Return the (X, Y) coordinate for the center point of the cell that contains the specified text.  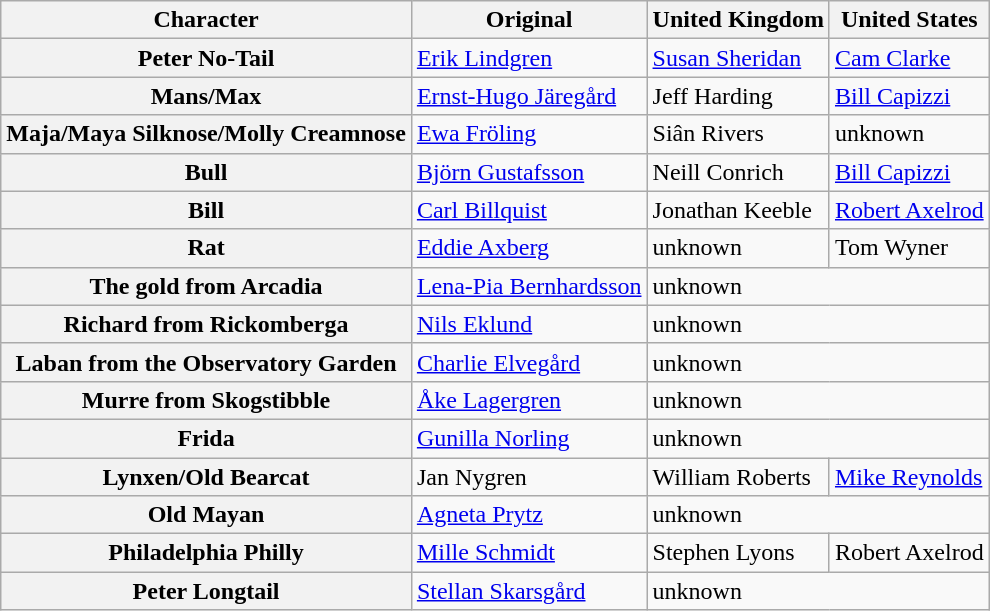
Maja/Maya Silknose/Molly Creamnose (206, 134)
Cam Clarke (909, 58)
Nils Eklund (529, 324)
United States (909, 20)
Erik Lindgren (529, 58)
Lena-Pia Bernhardsson (529, 286)
Mans/Max (206, 96)
Stellan Skarsgård (529, 591)
Gunilla Norling (529, 438)
Carl Billquist (529, 210)
Mike Reynolds (909, 477)
Ernst-Hugo Järegård (529, 96)
The gold from Arcadia (206, 286)
Lynxen/Old Bearcat (206, 477)
Philadelphia Philly (206, 553)
Character (206, 20)
Murre from Skogstibble (206, 400)
Bill (206, 210)
Åke Lagergren (529, 400)
Stephen Lyons (738, 553)
Neill Conrich (738, 172)
Björn Gustafsson (529, 172)
Richard from Rickomberga (206, 324)
Charlie Elvegård (529, 362)
Agneta Prytz (529, 515)
Susan Sheridan (738, 58)
Old Mayan (206, 515)
Original (529, 20)
Tom Wyner (909, 248)
United Kingdom (738, 20)
Bull (206, 172)
Jan Nygren (529, 477)
Jonathan Keeble (738, 210)
Laban from the Observatory Garden (206, 362)
Peter No-Tail (206, 58)
Frida (206, 438)
Siân Rivers (738, 134)
Mille Schmidt (529, 553)
William Roberts (738, 477)
Ewa Fröling (529, 134)
Jeff Harding (738, 96)
Rat (206, 248)
Peter Longtail (206, 591)
Eddie Axberg (529, 248)
